Capture the cell that displays the provided text and extract its (x, y) central coordinate. 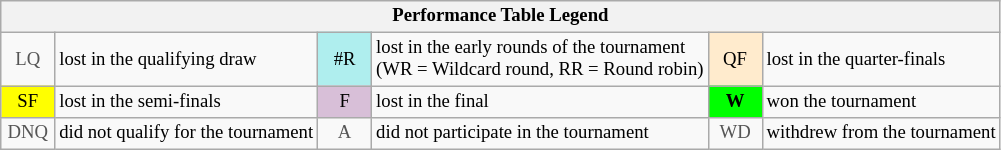
DNQ (28, 134)
lost in the semi-finals (186, 102)
WD (735, 134)
LQ (28, 60)
F (345, 102)
won the tournament (881, 102)
A (345, 134)
Performance Table Legend (500, 16)
lost in the qualifying draw (186, 60)
lost in the early rounds of the tournament(WR = Wildcard round, RR = Round robin) (540, 60)
lost in the final (540, 102)
did not participate in the tournament (540, 134)
did not qualify for the tournament (186, 134)
QF (735, 60)
lost in the quarter-finals (881, 60)
withdrew from the tournament (881, 134)
#R (345, 60)
SF (28, 102)
W (735, 102)
